Determine the (x, y) coordinate at the center of the cell enclosing the given text.  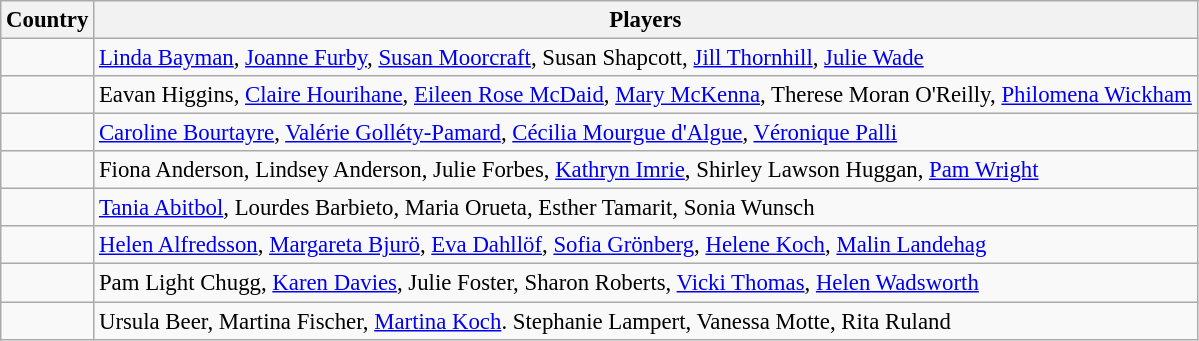
Linda Bayman, Joanne Furby, Susan Moorcraft, Susan Shapcott, Jill Thornhill, Julie Wade (646, 58)
Eavan Higgins, Claire Hourihane, Eileen Rose McDaid, Mary McKenna, Therese Moran O'Reilly, Philomena Wickham (646, 95)
Helen Alfredsson, Margareta Bjurö, Eva Dahllöf, Sofia Grönberg, Helene Koch, Malin Landehag (646, 245)
Ursula Beer, Martina Fischer, Martina Koch. Stephanie Lampert, Vanessa Motte, Rita Ruland (646, 321)
Pam Light Chugg, Karen Davies, Julie Foster, Sharon Roberts, Vicki Thomas, Helen Wadsworth (646, 283)
Fiona Anderson, Lindsey Anderson, Julie Forbes, Kathryn Imrie, Shirley Lawson Huggan, Pam Wright (646, 170)
Country (48, 20)
Caroline Bourtayre, Valérie Golléty-Pamard, Cécilia Mourgue d'Algue, Véronique Palli (646, 133)
Players (646, 20)
Tania Abitbol, Lourdes Barbieto, Maria Orueta, Esther Tamarit, Sonia Wunsch (646, 208)
